Detect which cell encompasses the target text, then output its [X, Y] center coordinate. 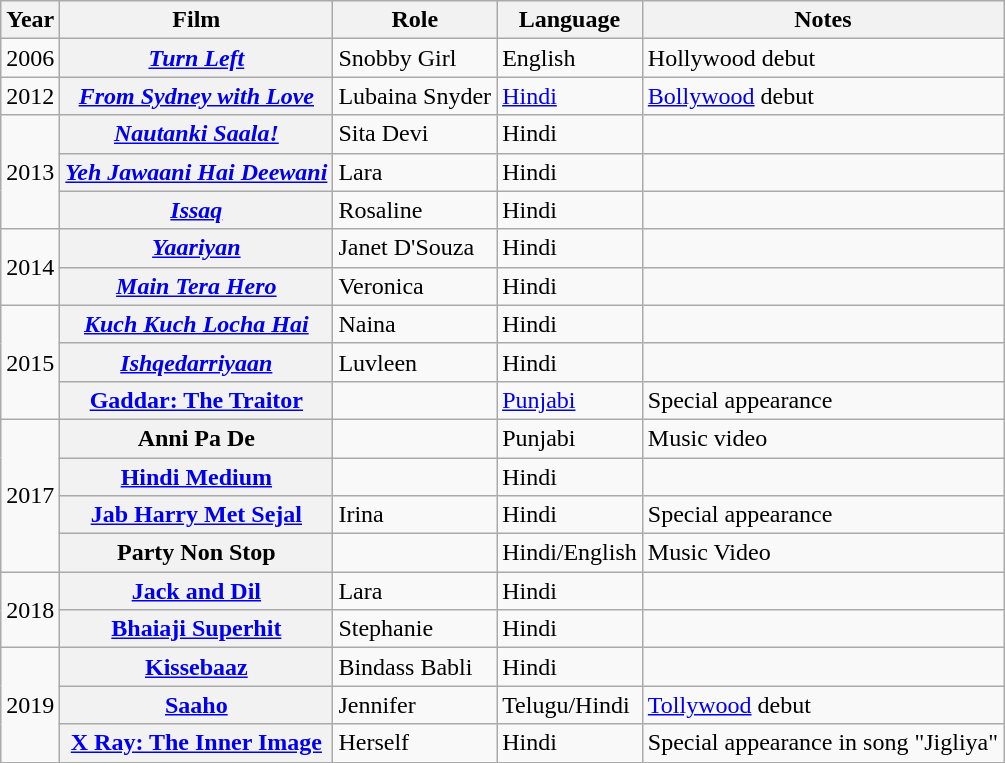
Hindi/English [570, 553]
Party Non Stop [196, 553]
Stephanie [415, 629]
Language [570, 20]
Bindass Babli [415, 667]
Yaariyan [196, 248]
Veronica [415, 286]
Lubaina Snyder [415, 96]
X Ray: The Inner Image [196, 743]
Herself [415, 743]
Anni Pa De [196, 438]
Janet D'Souza [415, 248]
Special appearance in song "Jigliya" [822, 743]
Rosaline [415, 210]
2013 [30, 172]
Saaho [196, 705]
Notes [822, 20]
Naina [415, 324]
2017 [30, 495]
From Sydney with Love [196, 96]
Nautanki Saala! [196, 134]
Main Tera Hero [196, 286]
English [570, 58]
Yeh Jawaani Hai Deewani [196, 172]
Ishqedarriyaan [196, 362]
Bhaiaji Superhit [196, 629]
2015 [30, 362]
Kuch Kuch Locha Hai [196, 324]
Gaddar: The Traitor [196, 400]
Jack and Dil [196, 591]
Film [196, 20]
Turn Left [196, 58]
Bollywood debut [822, 96]
Music Video [822, 553]
Hindi Medium [196, 477]
Year [30, 20]
Irina [415, 515]
Hollywood debut [822, 58]
2012 [30, 96]
Sita Devi [415, 134]
Jennifer [415, 705]
2019 [30, 705]
2018 [30, 610]
2006 [30, 58]
Snobby Girl [415, 58]
Jab Harry Met Sejal [196, 515]
Kissebaaz [196, 667]
Music video [822, 438]
2014 [30, 267]
Luvleen [415, 362]
Issaq [196, 210]
Role [415, 20]
Tollywood debut [822, 705]
Telugu/Hindi [570, 705]
